Scan for the cell matching the given text and deliver its [x, y] coordinate at center. 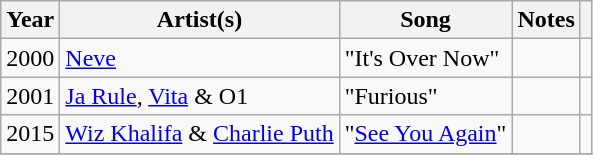
2001 [30, 96]
"Furious" [426, 96]
Wiz Khalifa & Charlie Puth [200, 134]
Year [30, 20]
2015 [30, 134]
"See You Again" [426, 134]
Notes [546, 20]
Artist(s) [200, 20]
2000 [30, 58]
Song [426, 20]
Neve [200, 58]
"It's Over Now" [426, 58]
Ja Rule, Vita & O1 [200, 96]
